Detect which cell encompasses the target text, then output its (x, y) center coordinate. 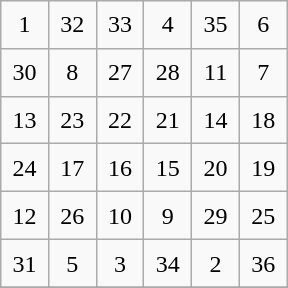
29 (216, 216)
27 (120, 72)
22 (120, 120)
7 (263, 72)
28 (168, 72)
2 (216, 263)
15 (168, 168)
6 (263, 25)
8 (72, 72)
26 (72, 216)
18 (263, 120)
10 (120, 216)
3 (120, 263)
36 (263, 263)
17 (72, 168)
35 (216, 25)
11 (216, 72)
21 (168, 120)
24 (25, 168)
23 (72, 120)
16 (120, 168)
31 (25, 263)
9 (168, 216)
19 (263, 168)
32 (72, 25)
33 (120, 25)
1 (25, 25)
4 (168, 25)
25 (263, 216)
13 (25, 120)
20 (216, 168)
5 (72, 263)
14 (216, 120)
12 (25, 216)
34 (168, 263)
30 (25, 72)
